Determine the [X, Y] coordinate at the center of the cell enclosing the given text.  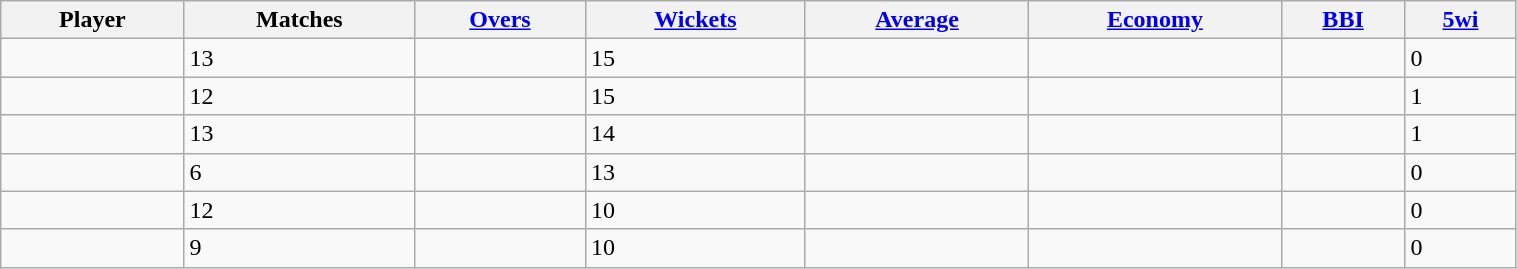
Player [92, 20]
5wi [1460, 20]
9 [300, 248]
14 [695, 134]
6 [300, 172]
Average [916, 20]
Wickets [695, 20]
BBI [1343, 20]
Economy [1156, 20]
Matches [300, 20]
Overs [500, 20]
